Output the [X, Y] coordinate of the center of the cell containing the given text.  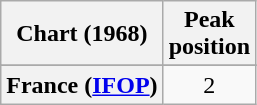
Peakposition [209, 34]
Chart (1968) [82, 34]
France (IFOP) [82, 85]
2 [209, 85]
